Detect which cell encompasses the target text, then output its [X, Y] center coordinate. 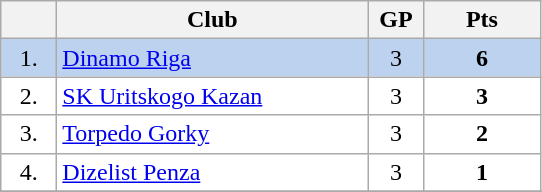
1 [482, 172]
GP [396, 20]
Pts [482, 20]
1. [29, 58]
2 [482, 134]
Dizelist Penza [212, 172]
4. [29, 172]
2. [29, 96]
SK Uritskogo Kazan [212, 96]
6 [482, 58]
3. [29, 134]
Club [212, 20]
Dinamo Riga [212, 58]
Torpedo Gorky [212, 134]
